Output the [x, y] coordinate of the center of the cell containing the given text.  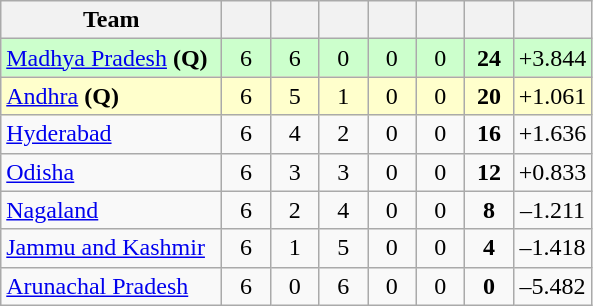
Nagaland [112, 210]
+1.061 [552, 96]
Team [112, 20]
Andhra (Q) [112, 96]
Odisha [112, 172]
20 [490, 96]
+1.636 [552, 134]
Arunachal Pradesh [112, 286]
Hyderabad [112, 134]
Jammu and Kashmir [112, 248]
12 [490, 172]
+3.844 [552, 58]
–5.482 [552, 286]
24 [490, 58]
Madhya Pradesh (Q) [112, 58]
–1.418 [552, 248]
+0.833 [552, 172]
8 [490, 210]
–1.211 [552, 210]
16 [490, 134]
